Locate the cell with the specified text and output its [x, y] center coordinate. 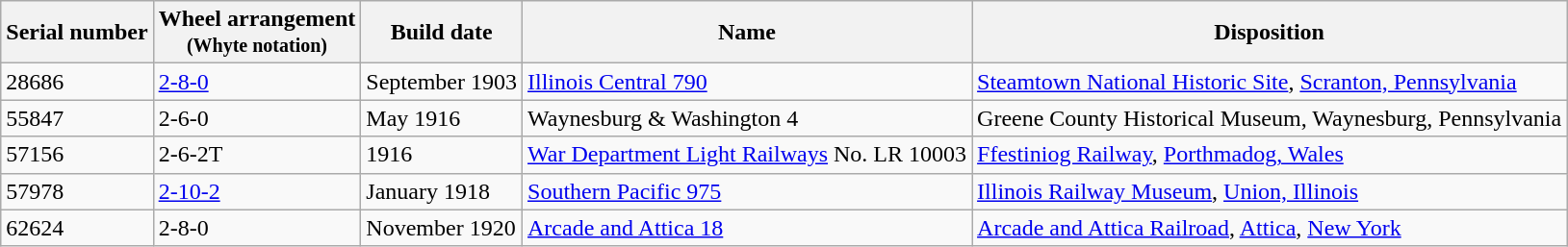
Serial number [77, 33]
Waynesburg & Washington 4 [747, 118]
May 1916 [442, 118]
War Department Light Railways No. LR 10003 [747, 155]
57978 [77, 191]
2-6-0 [257, 118]
62624 [77, 228]
57156 [77, 155]
Illinois Railway Museum, Union, Illinois [1270, 191]
January 1918 [442, 191]
Arcade and Attica Railroad, Attica, New York [1270, 228]
September 1903 [442, 82]
Wheel arrangement(Whyte notation) [257, 33]
Southern Pacific 975 [747, 191]
2-6-2T [257, 155]
55847 [77, 118]
28686 [77, 82]
November 1920 [442, 228]
Steamtown National Historic Site, Scranton, Pennsylvania [1270, 82]
Name [747, 33]
2-10-2 [257, 191]
Disposition [1270, 33]
1916 [442, 155]
Build date [442, 33]
Ffestiniog Railway, Porthmadog, Wales [1270, 155]
Illinois Central 790 [747, 82]
Greene County Historical Museum, Waynesburg, Pennsylvania [1270, 118]
Arcade and Attica 18 [747, 228]
